For the text-containing cell, return its midpoint in [x, y] coordinate format. 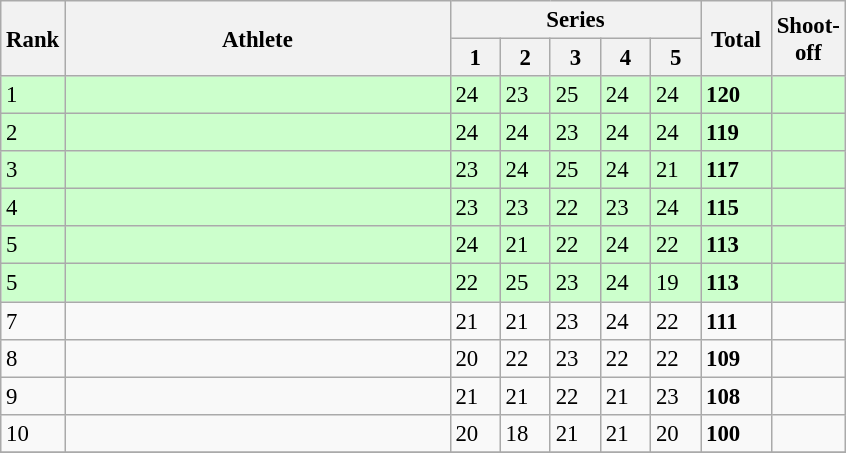
10 [33, 433]
Total [736, 38]
100 [736, 433]
117 [736, 170]
7 [33, 321]
9 [33, 396]
111 [736, 321]
120 [736, 95]
Series [576, 20]
Athlete [258, 38]
18 [525, 433]
19 [676, 283]
109 [736, 358]
Shoot-off [808, 38]
119 [736, 133]
108 [736, 396]
8 [33, 358]
Rank [33, 38]
115 [736, 208]
